Find where the given text appears and provide that cell's center as [x, y] coordinate. 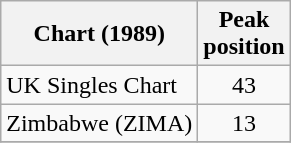
Chart (1989) [100, 34]
Peakposition [244, 34]
UK Singles Chart [100, 85]
13 [244, 123]
43 [244, 85]
Zimbabwe (ZIMA) [100, 123]
